Find where the given text appears and provide that cell's center as [X, Y] coordinate. 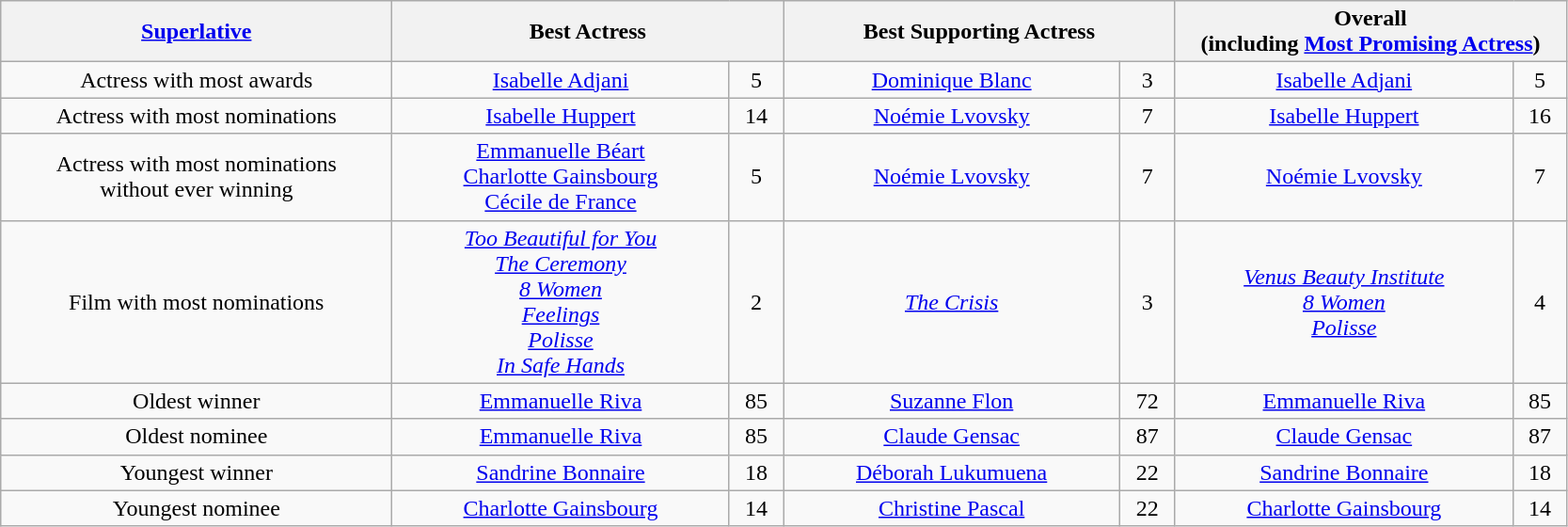
16 [1540, 116]
4 [1540, 301]
Youngest nominee [197, 508]
Actress with most nominations [197, 116]
Superlative [197, 32]
Déborah Lukumuena [952, 472]
Youngest winner [197, 472]
Emmanuelle BéartCharlotte GainsbourgCécile de France [561, 177]
The Crisis [952, 301]
Overall(including Most Promising Actress) [1370, 32]
Suzanne Flon [952, 401]
72 [1147, 401]
Actress with most nominationswithout ever winning [197, 177]
2 [756, 301]
Venus Beauty Institute8 WomenPolisse [1344, 301]
Actress with most awards [197, 80]
Oldest winner [197, 401]
Best Supporting Actress [979, 32]
Dominique Blanc [952, 80]
Too Beautiful for YouThe Ceremony8 WomenFeelingsPolisseIn Safe Hands [561, 301]
Christine Pascal [952, 508]
Oldest nominee [197, 437]
Film with most nominations [197, 301]
Best Actress [588, 32]
